Extract the (X, Y) coordinate from the center of the cell holding the provided text.  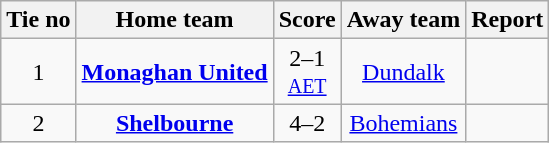
Bohemians (404, 123)
Away team (404, 20)
4–2 (307, 123)
Report (508, 20)
Monaghan United (174, 72)
1 (38, 72)
Dundalk (404, 72)
Shelbourne (174, 123)
Score (307, 20)
Tie no (38, 20)
2–1 AET (307, 72)
Home team (174, 20)
2 (38, 123)
